Search for the cell housing the specified text and yield its [x, y] center coordinate. 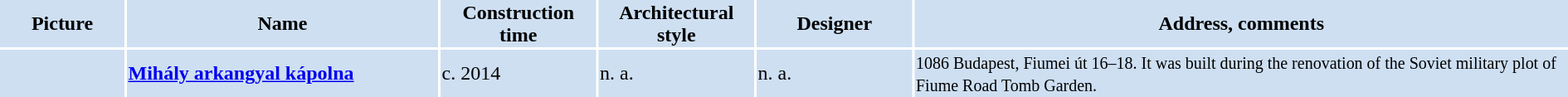
Mihály arkangyal kápolna [282, 73]
c. 2014 [519, 73]
1086 Budapest, Fiumei út 16–18. It was built during the renovation of the Soviet military plot of Fiume Road Tomb Garden. [1241, 73]
Address, comments [1241, 23]
Architectural style [677, 23]
Picture [62, 23]
Construction time [519, 23]
Name [282, 23]
Designer [835, 23]
